Locate the cell with the specified text and output its (X, Y) center coordinate. 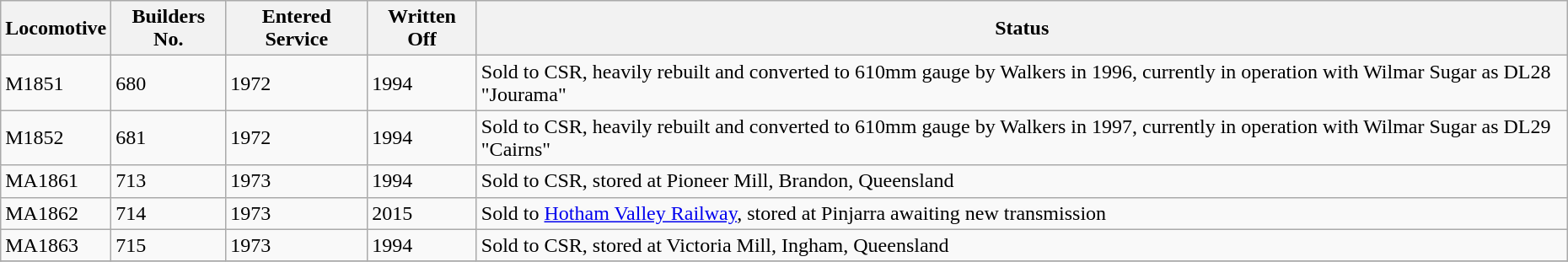
Written Off (422, 29)
681 (169, 138)
714 (169, 213)
Sold to CSR, stored at Victoria Mill, Ingham, Queensland (1022, 245)
715 (169, 245)
Entered Service (297, 29)
M1851 (56, 83)
Sold to CSR, heavily rebuilt and converted to 610mm gauge by Walkers in 1997, currently in operation with Wilmar Sugar as DL29 "Cairns" (1022, 138)
Locomotive (56, 29)
Sold to Hotham Valley Railway, stored at Pinjarra awaiting new transmission (1022, 213)
713 (169, 181)
Sold to CSR, stored at Pioneer Mill, Brandon, Queensland (1022, 181)
Sold to CSR, heavily rebuilt and converted to 610mm gauge by Walkers in 1996, currently in operation with Wilmar Sugar as DL28 "Jourama" (1022, 83)
Builders No. (169, 29)
Status (1022, 29)
MA1863 (56, 245)
680 (169, 83)
MA1861 (56, 181)
2015 (422, 213)
MA1862 (56, 213)
M1852 (56, 138)
